Return the (x, y) coordinate for the center point of the cell that contains the specified text.  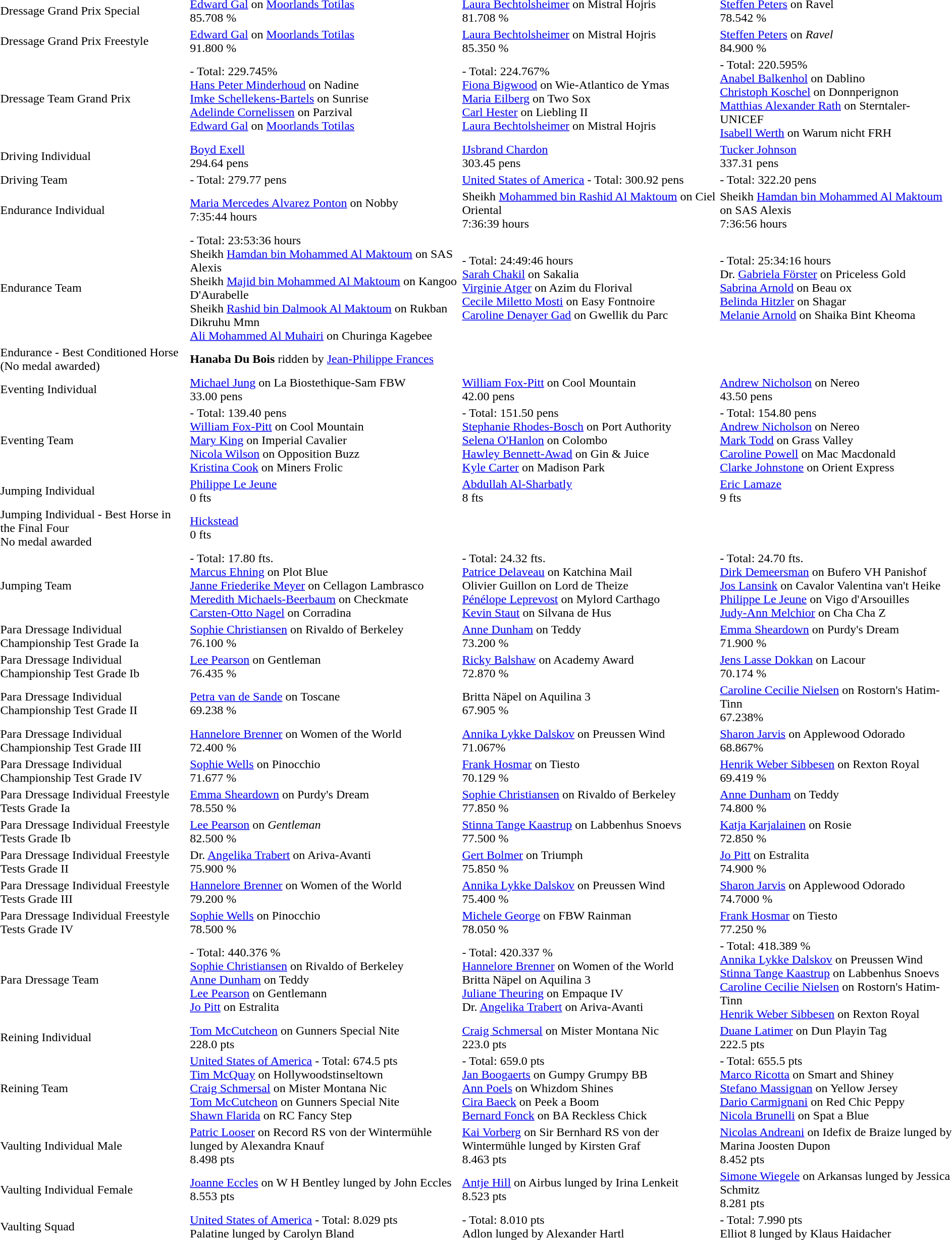
Patric Looser on Record RS von der Wintermühle lunged by Alexandra Knauf8.498 pts (325, 1146)
Craig Schmersal on Mister Montana Nic223.0 pts (590, 1038)
Michael Jung on La Biostethique-Sam FBW33.00 pens (325, 390)
Kai Vorberg on Sir Bernhard RS von der Wintermühle lunged by Kirsten Graf8.463 pts (590, 1146)
Abdullah Al-Sharbatly 8 fts (590, 491)
- Total: 229.745% Hans Peter Minderhoud on NadineImke Schellekens-Bartels on SunriseAdelinde Cornelissen on ParzivalEdward Gal on Moorlands Totilas (325, 99)
Edward Gal on Moorlands Totilas91.800 % (325, 41)
Dr. Angelika Trabert on Ariva-Avanti75.900 % (325, 862)
Britta Näpel on Aquilina 367.905 % (590, 704)
Joanne Eccles on W H Bentley lunged by John Eccles8.553 pts (325, 1190)
- Total: 224.767% Fiona Bigwood on Wie-Atlantico de YmasMaria Eilberg on Two SoxCarl Hester on Liebling IILaura Bechtolsheimer on Mistral Hojris (590, 99)
Sophie Wells on Pinocchio78.500 % (325, 923)
Laura Bechtolsheimer on Mistral Hojris85.350 % (590, 41)
- Total: 139.40 pens William Fox-Pitt on Cool MountainMary King on Imperial CavalierNicola Wilson on Opposition BuzzKristina Cook on Miners Frolic (325, 440)
Hannelore Brenner on Women of the World72.400 % (325, 741)
Sophie Christiansen on Rivaldo of Berkeley77.850 % (590, 801)
Sophie Wells on Pinocchio71.677 % (325, 771)
Annika Lykke Dalskov on Preussen Wind 71.067% (590, 741)
Ricky Balshaw on Academy Award72.870 % (590, 666)
Maria Mercedes Alvarez Ponton on Nobby7:35:44 hours (325, 210)
- Total: 659.0 ptsJan Boogaerts on Gumpy Grumpy BBAnn Poels on Whizdom ShinesCira Baeck on Peek a BoomBernard Fonck on BA Reckless Chick (590, 1088)
- Total: 279.77 pens (325, 180)
Annika Lykke Dalskov on Preussen Wind75.400 % (590, 892)
Frank Hosmar on Tiesto70.129 % (590, 771)
Sheikh Mohammed bin Rashid Al Maktoum on Ciel Oriental7:36:39 hours (590, 210)
Anne Dunham on Teddy73.200 % (590, 636)
- Total: 440.376 %Sophie Christiansen on Rivaldo of BerkeleyAnne Dunham on TeddyLee Pearson on GentlemannJo Pitt on Estralita (325, 980)
Tom McCutcheon on Gunners Special Nite228.0 pts (325, 1038)
Philippe Le Jeune 0 fts (325, 491)
Boyd Exell294.64 pens (325, 156)
Antje Hill on Airbus lunged by Irina Lenkeit8.523 pts (590, 1190)
William Fox-Pitt on Cool Mountain42.00 pens (590, 390)
IJsbrand Chardon303.45 pens (590, 156)
Michele George on FBW Rainman78.050 % (590, 923)
Lee Pearson on Gentleman82.500 % (325, 832)
Gert Bolmer on Triumph75.850 % (590, 862)
United States of America - Total: 300.92 pens (590, 180)
- Total: 151.50 pens Stephanie Rhodes-Bosch on Port AuthoritySelena O'Hanlon on ColomboHawley Bennett-Awad on Gin & JuiceKyle Carter on Madison Park (590, 440)
Petra van de Sande on Toscane69.238 % (325, 704)
Emma Sheardown on Purdy's Dream78.550 % (325, 801)
Hannelore Brenner on Women of the World79.200 % (325, 892)
- Total: 420.337 %Hannelore Brenner on Women of the WorldBritta Näpel on Aquilina 3Juliane Theuring on Empaque IVDr. Angelika Trabert on Ariva-Avanti (590, 980)
Stinna Tange Kaastrup on Labbenhus Snoevs77.500 % (590, 832)
Sophie Christiansen on Rivaldo of Berkeley76.100 % (325, 636)
Lee Pearson on Gentleman76.435 % (325, 666)
